Return the [x, y] coordinate for the center point of the cell that contains the specified text.  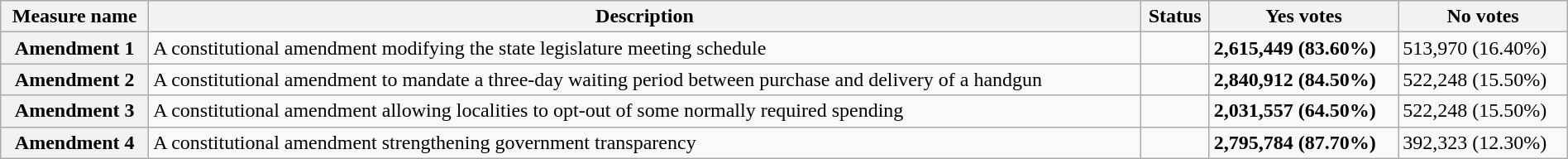
A constitutional amendment modifying the state legislature meeting schedule [645, 48]
2,795,784 (87.70%) [1303, 142]
Amendment 4 [74, 142]
513,970 (16.40%) [1483, 48]
A constitutional amendment strengthening government transparency [645, 142]
A constitutional amendment allowing localities to opt-out of some normally required spending [645, 111]
A constitutional amendment to mandate a three-day waiting period between purchase and delivery of a handgun [645, 79]
2,840,912 (84.50%) [1303, 79]
Measure name [74, 17]
2,031,557 (64.50%) [1303, 111]
Amendment 1 [74, 48]
392,323 (12.30%) [1483, 142]
No votes [1483, 17]
2,615,449 (83.60%) [1303, 48]
Amendment 3 [74, 111]
Yes votes [1303, 17]
Amendment 2 [74, 79]
Description [645, 17]
Status [1174, 17]
